Identify which cell holds the provided text, then report its (x, y) central coordinate. 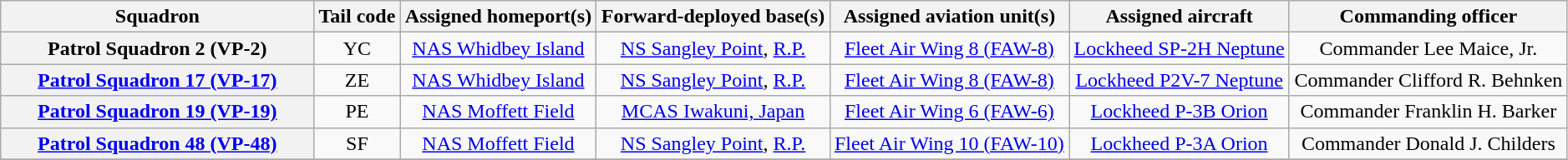
MCAS Iwakuni, Japan (713, 112)
ZE (358, 80)
Commander Franklin H. Barker (1428, 112)
Patrol Squadron 2 (VP-2) (157, 48)
Commander Clifford R. Behnken (1428, 80)
Fleet Air Wing 6 (FAW-6) (949, 112)
Patrol Squadron 17 (VP-17) (157, 80)
Commanding officer (1428, 17)
Commander Donald J. Childers (1428, 143)
Assigned aircraft (1180, 17)
Forward-deployed base(s) (713, 17)
PE (358, 112)
SF (358, 143)
Fleet Air Wing 10 (FAW-10) (949, 143)
Assigned homeport(s) (498, 17)
YC (358, 48)
Lockheed P-3A Orion (1180, 143)
Lockheed SP-2H Neptune (1180, 48)
Patrol Squadron 19 (VP-19) (157, 112)
Lockheed P2V-7 Neptune (1180, 80)
Assigned aviation unit(s) (949, 17)
Squadron (157, 17)
Patrol Squadron 48 (VP-48) (157, 143)
Lockheed P-3B Orion (1180, 112)
Commander Lee Maice, Jr. (1428, 48)
Tail code (358, 17)
